For the text-containing cell, return its midpoint in (x, y) coordinate format. 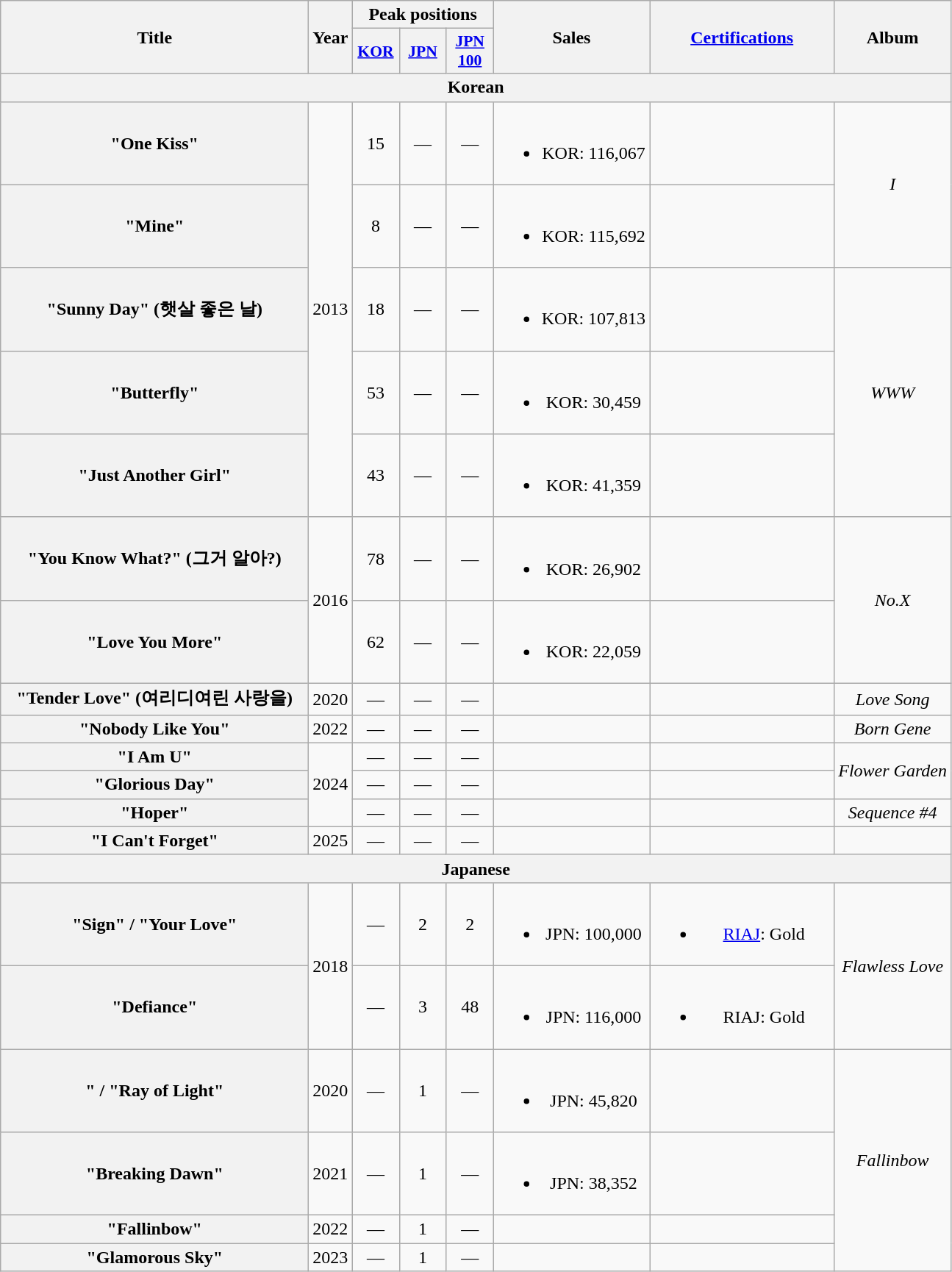
"Glamorous Sky" (154, 1257)
JPN: 38,352 (571, 1173)
Fallinbow (892, 1160)
3 (423, 1007)
62 (376, 641)
8 (376, 226)
2018 (331, 965)
"Just Another Girl" (154, 475)
"Defiance" (154, 1007)
KOR: 116,067 (571, 143)
KOR: 30,459 (571, 393)
Peak positions (423, 15)
" / "Ray of Light" (154, 1090)
"Tender Love" (여리디여린 사랑을) (154, 698)
Born Gene (892, 729)
"Mine" (154, 226)
Korean (476, 87)
"Sunny Day" (햇살 좋은 날) (154, 309)
Certifications (742, 37)
Sequence #4 (892, 812)
KOR: 26,902 (571, 559)
2016 (331, 600)
"Sign" / "Your Love" (154, 923)
KOR: 115,692 (571, 226)
Album (892, 37)
"You Know What?" (그거 알아?) (154, 559)
WWW (892, 393)
2025 (331, 840)
48 (470, 1007)
"Butterfly" (154, 393)
"Love You More" (154, 641)
53 (376, 393)
"Breaking Dawn" (154, 1173)
Year (331, 37)
18 (376, 309)
I (892, 185)
"Nobody Like You" (154, 729)
KOR: 41,359 (571, 475)
"I Am U" (154, 757)
"Hoper" (154, 812)
JPN (423, 51)
"Glorious Day" (154, 785)
2024 (331, 785)
KOR: 107,813 (571, 309)
JPN: 116,000 (571, 1007)
15 (376, 143)
Flower Garden (892, 771)
JPN: 100,000 (571, 923)
No.X (892, 600)
"I Can't Forget" (154, 840)
"Fallinbow" (154, 1229)
Title (154, 37)
KOR: 22,059 (571, 641)
JPN: 45,820 (571, 1090)
Japanese (476, 868)
JPN100 (470, 51)
2021 (331, 1173)
2013 (331, 309)
43 (376, 475)
78 (376, 559)
2023 (331, 1257)
"One Kiss" (154, 143)
Love Song (892, 698)
KOR (376, 51)
Sales (571, 37)
Flawless Love (892, 965)
